Identify which cell holds the provided text, then report its (x, y) central coordinate. 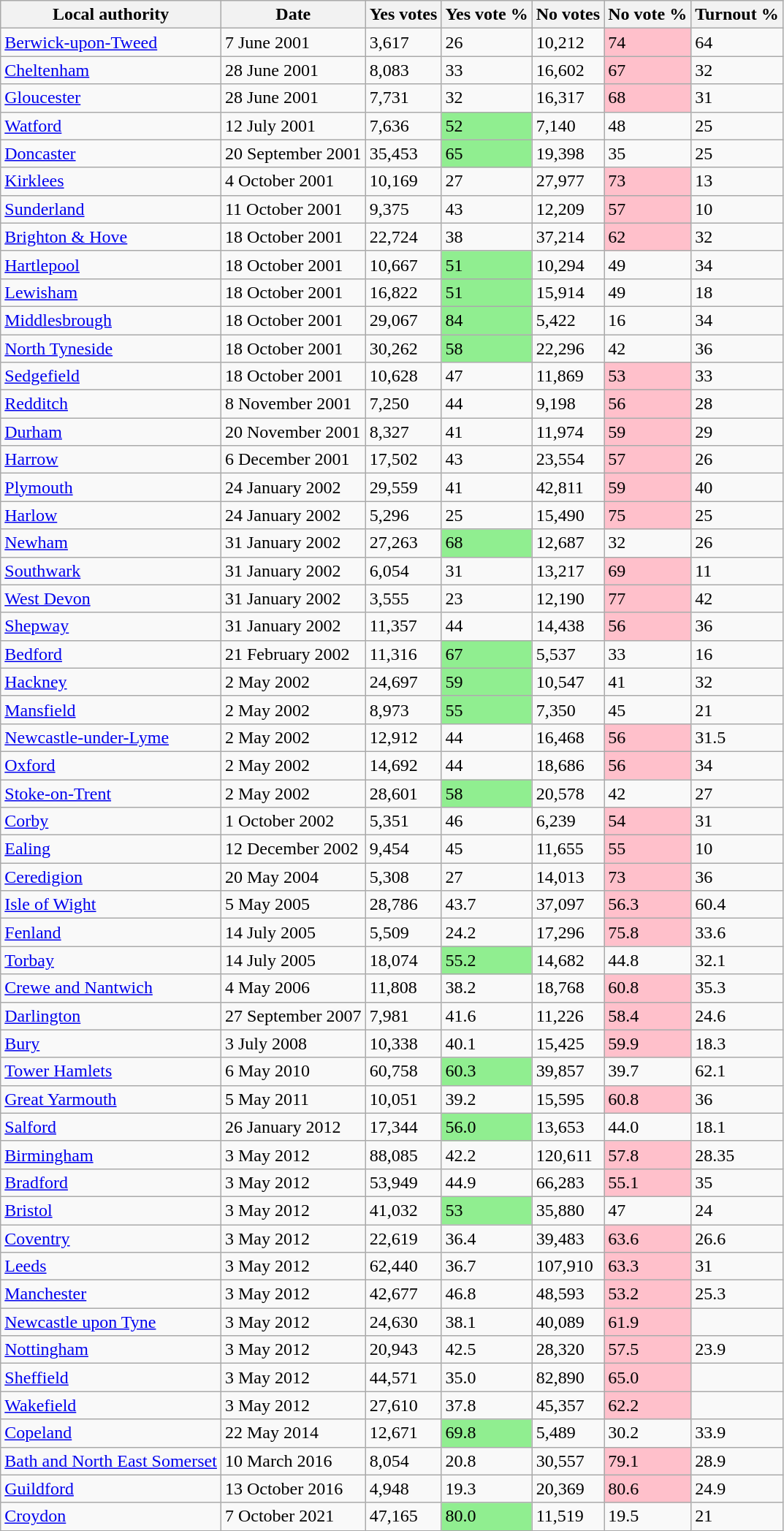
69 (647, 571)
10,628 (403, 376)
8,054 (403, 1461)
8 November 2001 (293, 404)
20,943 (403, 1350)
Yes vote % (487, 15)
35.3 (737, 988)
Bury (111, 1044)
62.1 (737, 1071)
Southwark (111, 571)
16,822 (403, 292)
80.6 (647, 1489)
56.3 (647, 905)
48 (647, 126)
37,097 (568, 905)
North Tyneside (111, 349)
18 (737, 292)
12 July 2001 (293, 126)
17,502 (403, 460)
11,316 (403, 654)
Guildford (111, 1489)
9,454 (403, 849)
Copeland (111, 1433)
27,977 (568, 181)
3,555 (403, 599)
13,653 (568, 1127)
60.3 (487, 1071)
5,308 (403, 877)
5 May 2011 (293, 1099)
6,239 (568, 821)
9,198 (568, 404)
6 December 2001 (293, 460)
82,890 (568, 1378)
35,880 (568, 1210)
Harrow (111, 460)
11 October 2001 (293, 209)
Redditch (111, 404)
Sunderland (111, 209)
22,724 (403, 237)
28,786 (403, 905)
7,350 (568, 710)
9,375 (403, 209)
Newham (111, 543)
63.3 (647, 1266)
Coventry (111, 1239)
20.8 (487, 1461)
28.9 (737, 1461)
10,051 (403, 1099)
5,537 (568, 654)
43.7 (487, 905)
28 (737, 404)
Brighton & Hove (111, 237)
20,369 (568, 1489)
30.2 (647, 1433)
30,557 (568, 1461)
12,190 (568, 599)
62,440 (403, 1266)
7,731 (403, 98)
53,949 (403, 1182)
15,914 (568, 292)
44.8 (647, 960)
10,667 (403, 265)
42.2 (487, 1155)
Shepway (111, 626)
14,013 (568, 877)
55.2 (487, 960)
36.7 (487, 1266)
11,655 (568, 849)
Crewe and Nantwich (111, 988)
10,294 (568, 265)
27 September 2007 (293, 1016)
57.5 (647, 1350)
17,344 (403, 1127)
Doncaster (111, 153)
23 (487, 599)
62.2 (647, 1405)
Nottingham (111, 1350)
4 May 2006 (293, 988)
18,074 (403, 960)
39,857 (568, 1071)
7,250 (403, 404)
54 (647, 821)
29,067 (403, 320)
75.8 (647, 932)
23,554 (568, 460)
Stoke-on-Trent (111, 793)
55.1 (647, 1182)
12,687 (568, 543)
60.4 (737, 905)
15,490 (568, 515)
20 May 2004 (293, 877)
14,438 (568, 626)
20 September 2001 (293, 153)
30,262 (403, 349)
Oxford (111, 765)
6 May 2010 (293, 1071)
37.8 (487, 1405)
Lewisham (111, 292)
7 June 2001 (293, 42)
11 (737, 571)
11,974 (568, 432)
40,089 (568, 1322)
Sedgefield (111, 376)
66,283 (568, 1182)
7,636 (403, 126)
18,768 (568, 988)
14,692 (403, 765)
65 (487, 153)
41.6 (487, 1016)
32.1 (737, 960)
77 (647, 599)
38.2 (487, 988)
Manchester (111, 1294)
Mansfield (111, 710)
5,422 (568, 320)
35.0 (487, 1378)
Turnout % (737, 15)
24.6 (737, 1016)
38 (487, 237)
7,981 (403, 1016)
19.5 (647, 1516)
33.6 (737, 932)
13 October 2016 (293, 1489)
18.3 (737, 1044)
12,912 (403, 737)
11,519 (568, 1516)
40 (737, 487)
Local authority (111, 15)
40.1 (487, 1044)
16,602 (568, 70)
Leeds (111, 1266)
5,351 (403, 821)
Plymouth (111, 487)
5,509 (403, 932)
Croydon (111, 1516)
23.9 (737, 1350)
18,686 (568, 765)
18.1 (737, 1127)
10,212 (568, 42)
13,217 (568, 571)
Newcastle-under-Lyme (111, 737)
5,296 (403, 515)
42.5 (487, 1350)
1 October 2002 (293, 821)
26.6 (737, 1239)
59.9 (647, 1044)
24,697 (403, 682)
42,677 (403, 1294)
16,468 (568, 737)
Harlow (111, 515)
Darlington (111, 1016)
22 May 2014 (293, 1433)
4 October 2001 (293, 181)
24,630 (403, 1322)
Torbay (111, 960)
Durham (111, 432)
58.4 (647, 1016)
44.9 (487, 1182)
7 October 2021 (293, 1516)
10 March 2016 (293, 1461)
20,578 (568, 793)
27,263 (403, 543)
80.0 (487, 1516)
53.2 (647, 1294)
Kirklees (111, 181)
45,357 (568, 1405)
24.2 (487, 932)
11,869 (568, 376)
31.5 (737, 737)
69.8 (487, 1433)
13 (737, 181)
8,083 (403, 70)
7,140 (568, 126)
29 (737, 432)
Salford (111, 1127)
14,682 (568, 960)
Ceredigion (111, 877)
29,559 (403, 487)
Hackney (111, 682)
16,317 (568, 98)
Middlesbrough (111, 320)
12 December 2002 (293, 849)
Newcastle upon Tyne (111, 1322)
Watford (111, 126)
Fenland (111, 932)
Isle of Wight (111, 905)
27,610 (403, 1405)
5 May 2005 (293, 905)
Sheffield (111, 1378)
22,296 (568, 349)
10,338 (403, 1044)
11,226 (568, 1016)
Hartlepool (111, 265)
20 November 2001 (293, 432)
61.9 (647, 1322)
44,571 (403, 1378)
24.9 (737, 1489)
62 (647, 237)
84 (487, 320)
Ealing (111, 849)
41,032 (403, 1210)
11,357 (403, 626)
46.8 (487, 1294)
47,165 (403, 1516)
48,593 (568, 1294)
6,054 (403, 571)
Gloucester (111, 98)
Date (293, 15)
74 (647, 42)
Yes votes (403, 15)
65.0 (647, 1378)
63.6 (647, 1239)
Berwick-upon-Tweed (111, 42)
Birmingham (111, 1155)
28,601 (403, 793)
10,169 (403, 181)
10,547 (568, 682)
33.9 (737, 1433)
11,808 (403, 988)
64 (737, 42)
60,758 (403, 1071)
No vote % (647, 15)
Corby (111, 821)
Bradford (111, 1182)
36.4 (487, 1239)
15,425 (568, 1044)
12,209 (568, 209)
56.0 (487, 1127)
42,811 (568, 487)
79.1 (647, 1461)
88,085 (403, 1155)
Bristol (111, 1210)
Bath and North East Somerset (111, 1461)
46 (487, 821)
4,948 (403, 1489)
19,398 (568, 153)
120,611 (568, 1155)
39.2 (487, 1099)
12,671 (403, 1433)
Cheltenham (111, 70)
52 (487, 126)
3 July 2008 (293, 1044)
17,296 (568, 932)
5,489 (568, 1433)
107,910 (568, 1266)
28,320 (568, 1350)
West Devon (111, 599)
26 January 2012 (293, 1127)
39.7 (647, 1071)
38.1 (487, 1322)
24 (737, 1210)
15,595 (568, 1099)
22,619 (403, 1239)
Great Yarmouth (111, 1099)
3,617 (403, 42)
25.3 (737, 1294)
No votes (568, 15)
8,973 (403, 710)
Bedford (111, 654)
35,453 (403, 153)
28.35 (737, 1155)
Wakefield (111, 1405)
Tower Hamlets (111, 1071)
39,483 (568, 1239)
19.3 (487, 1489)
21 February 2002 (293, 654)
37,214 (568, 237)
57.8 (647, 1155)
8,327 (403, 432)
44.0 (647, 1127)
75 (647, 515)
